Search for the cell housing the specified text and yield its (x, y) center coordinate. 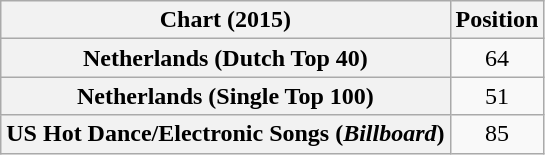
Netherlands (Single Top 100) (226, 96)
64 (497, 58)
Netherlands (Dutch Top 40) (226, 58)
Chart (2015) (226, 20)
Position (497, 20)
US Hot Dance/Electronic Songs (Billboard) (226, 134)
85 (497, 134)
51 (497, 96)
